Search for the cell housing the specified text and yield its (X, Y) center coordinate. 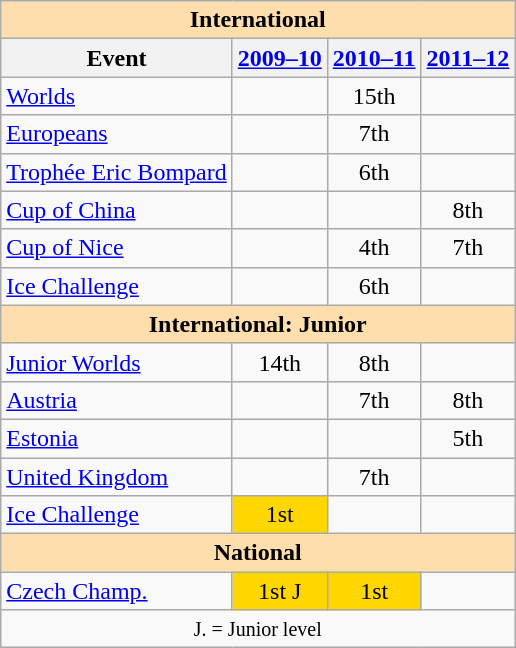
Estonia (116, 438)
1st J (280, 591)
4th (374, 248)
Czech Champ. (116, 591)
National (258, 553)
5th (468, 438)
Trophée Eric Bompard (116, 172)
Event (116, 58)
15th (374, 96)
International (258, 20)
J. = Junior level (258, 629)
2010–11 (374, 58)
Cup of China (116, 210)
14th (280, 362)
United Kingdom (116, 477)
Worlds (116, 96)
2011–12 (468, 58)
Cup of Nice (116, 248)
Junior Worlds (116, 362)
International: Junior (258, 324)
Austria (116, 400)
Europeans (116, 134)
2009–10 (280, 58)
